Find where the given text appears and provide that cell's center as (x, y) coordinate. 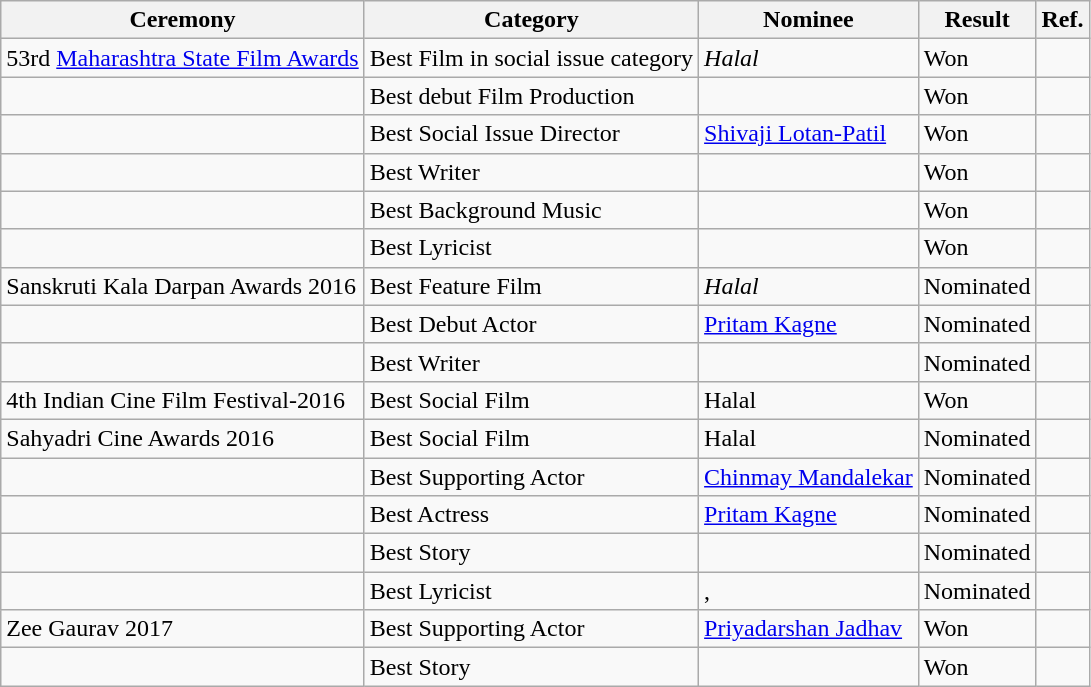
Zee Gaurav 2017 (182, 629)
Sahyadri Cine Awards 2016 (182, 438)
Best Actress (531, 515)
Shivaji Lotan-Patil (809, 134)
Best Background Music (531, 210)
Chinmay Mandalekar (809, 477)
53rd Maharashtra State Film Awards (182, 58)
Best Film in social issue category (531, 58)
Best Feature Film (531, 286)
Ref. (1062, 20)
, (809, 591)
Best Social Issue Director (531, 134)
Best debut Film Production (531, 96)
Sanskruti Kala Darpan Awards 2016 (182, 286)
Nominee (809, 20)
Best Debut Actor (531, 324)
Category (531, 20)
Ceremony (182, 20)
Result (977, 20)
4th Indian Cine Film Festival-2016 (182, 400)
Priyadarshan Jadhav (809, 629)
